Extract the [x, y] coordinate from the center of the cell holding the provided text.  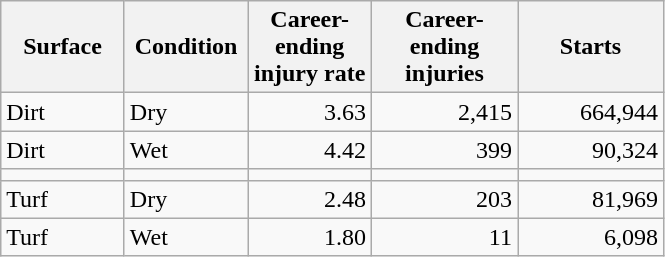
Career-ending injury rate [310, 47]
2,415 [444, 112]
90,324 [591, 150]
81,969 [591, 199]
4.42 [310, 150]
11 [444, 237]
Condition [186, 47]
1.80 [310, 237]
Career-ending injuries [444, 47]
2.48 [310, 199]
399 [444, 150]
6,098 [591, 237]
Surface [63, 47]
3.63 [310, 112]
Starts [591, 47]
664,944 [591, 112]
203 [444, 199]
